Return the [X, Y] coordinate for the center point of the cell that contains the specified text.  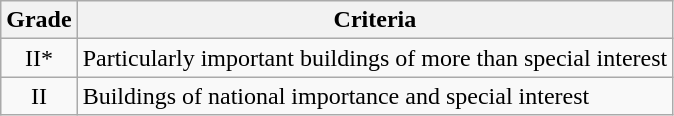
Criteria [375, 20]
Grade [39, 20]
Buildings of national importance and special interest [375, 96]
II [39, 96]
II* [39, 58]
Particularly important buildings of more than special interest [375, 58]
